Output the (X, Y) coordinate of the center of the cell containing the given text.  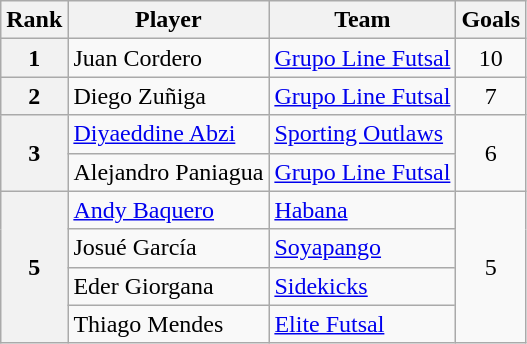
Thiago Mendes (168, 324)
Andy Baquero (168, 210)
Elite Futsal (362, 324)
Diego Zuñiga (168, 96)
Soyapango (362, 248)
Juan Cordero (168, 58)
10 (491, 58)
Sidekicks (362, 286)
1 (34, 58)
Rank (34, 20)
Sporting Outlaws (362, 134)
2 (34, 96)
Josué García (168, 248)
Goals (491, 20)
3 (34, 153)
Player (168, 20)
Diyaeddine Abzi (168, 134)
Team (362, 20)
Eder Giorgana (168, 286)
Alejandro Paniagua (168, 172)
Habana (362, 210)
6 (491, 153)
7 (491, 96)
